Return (x, y) of the center of cell containing provided text 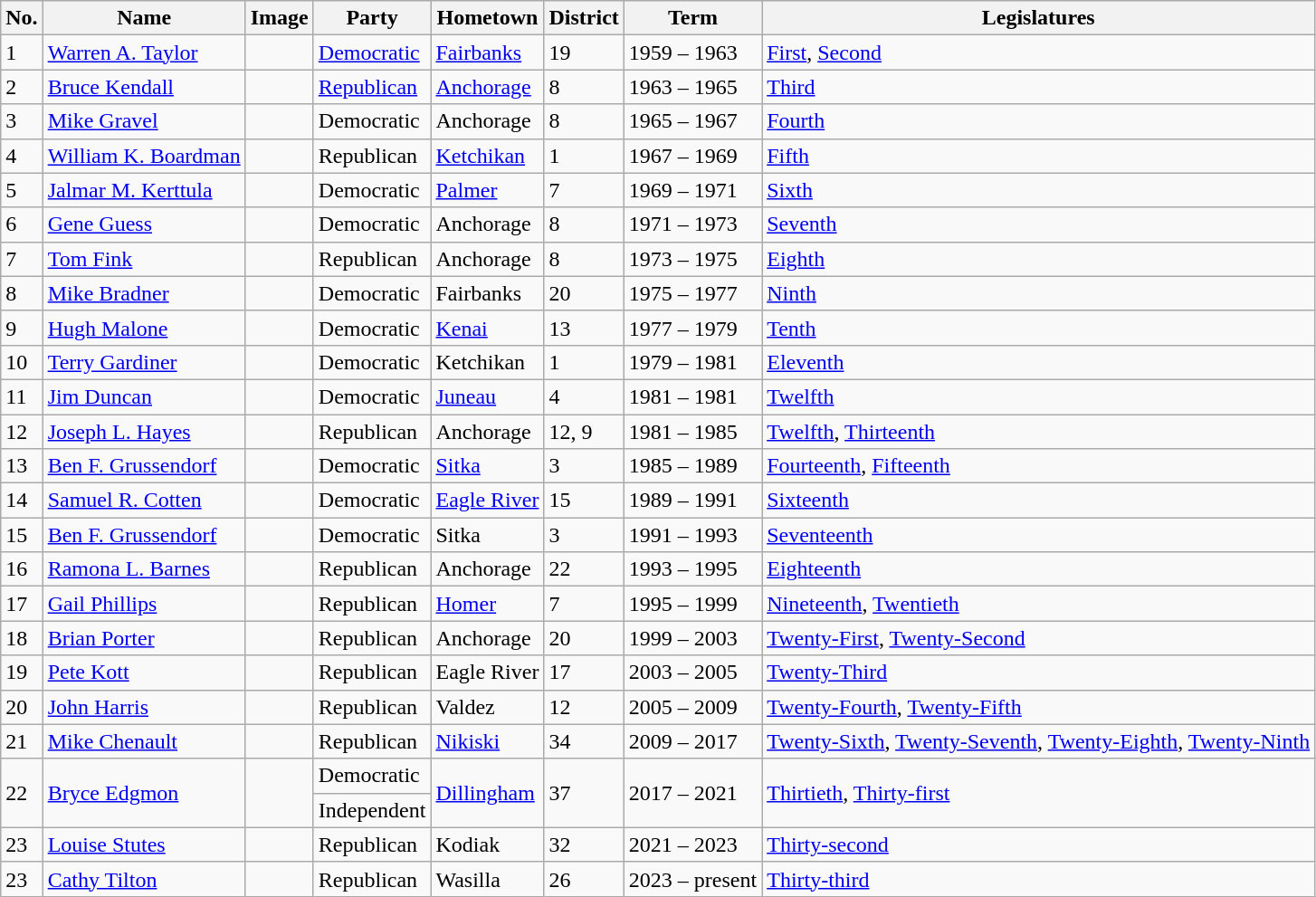
Cathy Tilton (144, 879)
District (584, 18)
Party (372, 18)
26 (584, 879)
2 (22, 87)
6 (22, 224)
1977 – 1979 (692, 328)
10 (22, 362)
Nikiski (487, 741)
Name (144, 18)
Fifth (1039, 156)
Samuel R. Cotten (144, 501)
1981 – 1981 (692, 396)
Louise Stutes (144, 845)
Kenai (487, 328)
Fourteenth, Fifteenth (1039, 466)
Brian Porter (144, 638)
1999 – 2003 (692, 638)
Homer (487, 604)
Nineteenth, Twentieth (1039, 604)
2005 – 2009 (692, 707)
1991 – 1993 (692, 535)
2023 – present (692, 879)
11 (22, 396)
1965 – 1967 (692, 121)
Term (692, 18)
21 (22, 741)
5 (22, 190)
Third (1039, 87)
1989 – 1991 (692, 501)
1975 – 1977 (692, 293)
Palmer (487, 190)
Bruce Kendall (144, 87)
Twelfth (1039, 396)
Twelfth, Thirteenth (1039, 432)
1981 – 1985 (692, 432)
Thirty-second (1039, 845)
Mike Chenault (144, 741)
1967 – 1969 (692, 156)
Kodiak (487, 845)
Legislatures (1039, 18)
Valdez (487, 707)
1971 – 1973 (692, 224)
Independent (372, 810)
Mike Gravel (144, 121)
2009 – 2017 (692, 741)
Sixteenth (1039, 501)
18 (22, 638)
No. (22, 18)
Joseph L. Hayes (144, 432)
Mike Bradner (144, 293)
Hugh Malone (144, 328)
Thirtieth, Thirty-first (1039, 793)
2003 – 2005 (692, 673)
9 (22, 328)
Pete Kott (144, 673)
1963 – 1965 (692, 87)
Twenty-Sixth, Twenty-Seventh, Twenty-Eighth, Twenty-Ninth (1039, 741)
Gene Guess (144, 224)
Seventeenth (1039, 535)
1969 – 1971 (692, 190)
Jim Duncan (144, 396)
1995 – 1999 (692, 604)
Image (279, 18)
Fourth (1039, 121)
Twenty-Fourth, Twenty-Fifth (1039, 707)
2021 – 2023 (692, 845)
Tenth (1039, 328)
Bryce Edgmon (144, 793)
Ramona L. Barnes (144, 569)
Twenty-Third (1039, 673)
William K. Boardman (144, 156)
Eighteenth (1039, 569)
Terry Gardiner (144, 362)
1979 – 1981 (692, 362)
Wasilla (487, 879)
Eighth (1039, 259)
Twenty-First, Twenty-Second (1039, 638)
Seventh (1039, 224)
1973 – 1975 (692, 259)
Warren A. Taylor (144, 52)
1985 – 1989 (692, 466)
Dillingham (487, 793)
Sixth (1039, 190)
Gail Phillips (144, 604)
1993 – 1995 (692, 569)
John Harris (144, 707)
1959 – 1963 (692, 52)
2017 – 2021 (692, 793)
14 (22, 501)
Jalmar M. Kerttula (144, 190)
37 (584, 793)
34 (584, 741)
Hometown (487, 18)
16 (22, 569)
Juneau (487, 396)
Tom Fink (144, 259)
Thirty-third (1039, 879)
12, 9 (584, 432)
Ninth (1039, 293)
32 (584, 845)
First, Second (1039, 52)
Eleventh (1039, 362)
